From the cell containing the given text, extract its center point as (X, Y) coordinate. 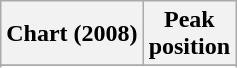
Chart (2008) (72, 34)
Peak position (189, 34)
